Pinpoint the cell where the given text exists, returning its [x, y] midpoint coordinate. 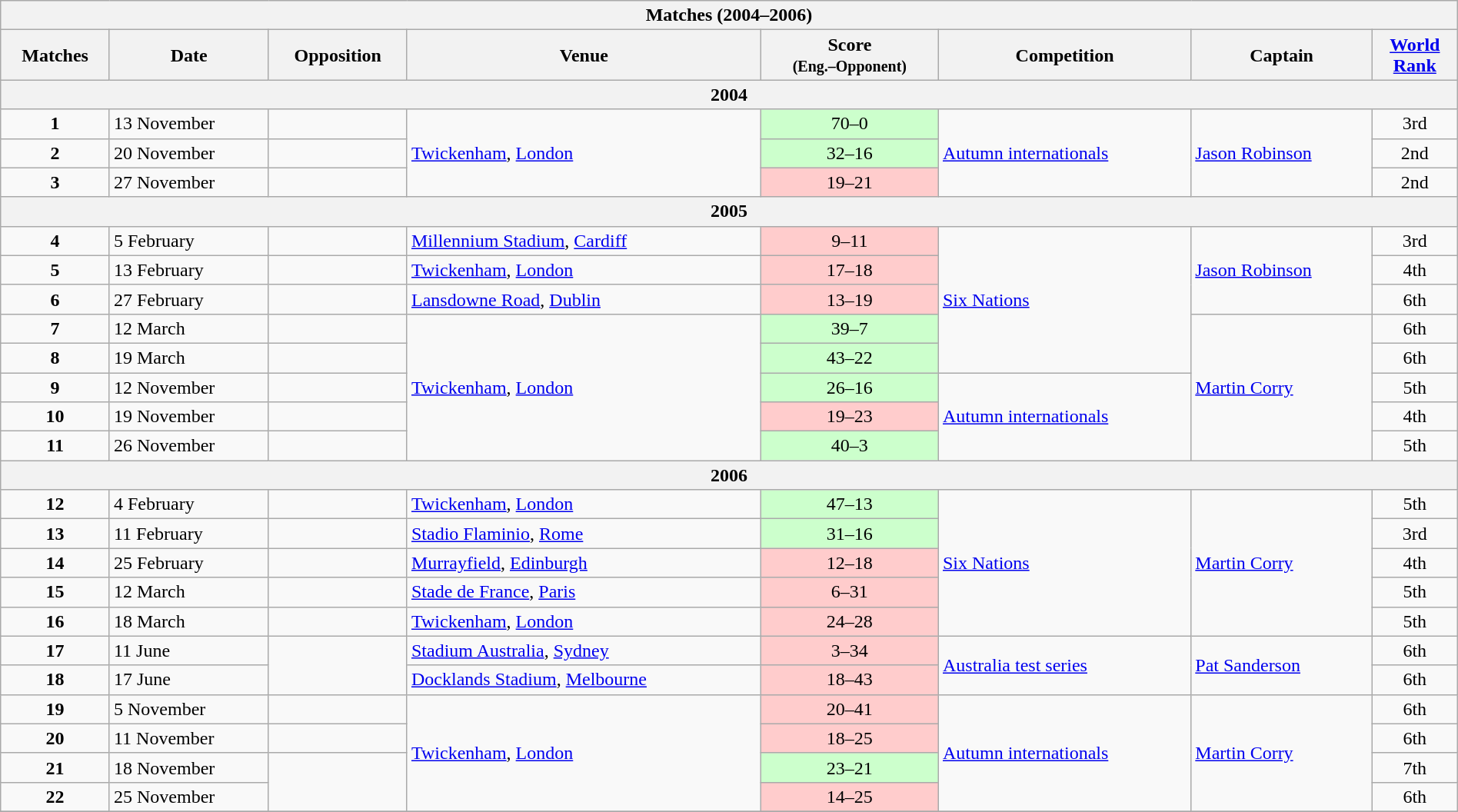
2 [55, 153]
Lansdowne Road, Dublin [584, 299]
26 November [188, 446]
11 [55, 446]
14–25 [849, 797]
8 [55, 358]
Venue [584, 55]
25 February [188, 563]
17–18 [849, 270]
11 February [188, 534]
19 November [188, 417]
25 November [188, 797]
12 November [188, 387]
18–43 [849, 680]
20 [55, 738]
17 [55, 651]
12–18 [849, 563]
Score(Eng.–Opponent) [849, 55]
Pat Sanderson [1282, 665]
21 [55, 767]
Australia test series [1064, 665]
Matches (2004–2006) [729, 15]
11 November [188, 738]
5 [55, 270]
2006 [729, 475]
5 November [188, 709]
10 [55, 417]
6–31 [849, 592]
70–0 [849, 124]
20 November [188, 153]
40–3 [849, 446]
13 November [188, 124]
Date [188, 55]
Opposition [338, 55]
2005 [729, 211]
World Rank [1415, 55]
47–13 [849, 504]
18 November [188, 767]
13–19 [849, 299]
Competition [1064, 55]
31–16 [849, 534]
Murrayfield, Edinburgh [584, 563]
3 [55, 182]
17 June [188, 680]
9–11 [849, 241]
16 [55, 621]
18 [55, 680]
14 [55, 563]
4 [55, 241]
27 February [188, 299]
19 [55, 709]
19–23 [849, 417]
Millennium Stadium, Cardiff [584, 241]
19–21 [849, 182]
4 February [188, 504]
Stade de France, Paris [584, 592]
18 March [188, 621]
43–22 [849, 358]
22 [55, 797]
26–16 [849, 387]
13 [55, 534]
Matches [55, 55]
Captain [1282, 55]
1 [55, 124]
Docklands Stadium, Melbourne [584, 680]
11 June [188, 651]
5 February [188, 241]
7th [1415, 767]
6 [55, 299]
32–16 [849, 153]
Stadio Flaminio, Rome [584, 534]
2004 [729, 95]
18–25 [849, 738]
20–41 [849, 709]
7 [55, 328]
19 March [188, 358]
9 [55, 387]
24–28 [849, 621]
12 [55, 504]
27 November [188, 182]
39–7 [849, 328]
Stadium Australia, Sydney [584, 651]
15 [55, 592]
3–34 [849, 651]
23–21 [849, 767]
13 February [188, 270]
